Return [X, Y] of the center of cell containing provided text 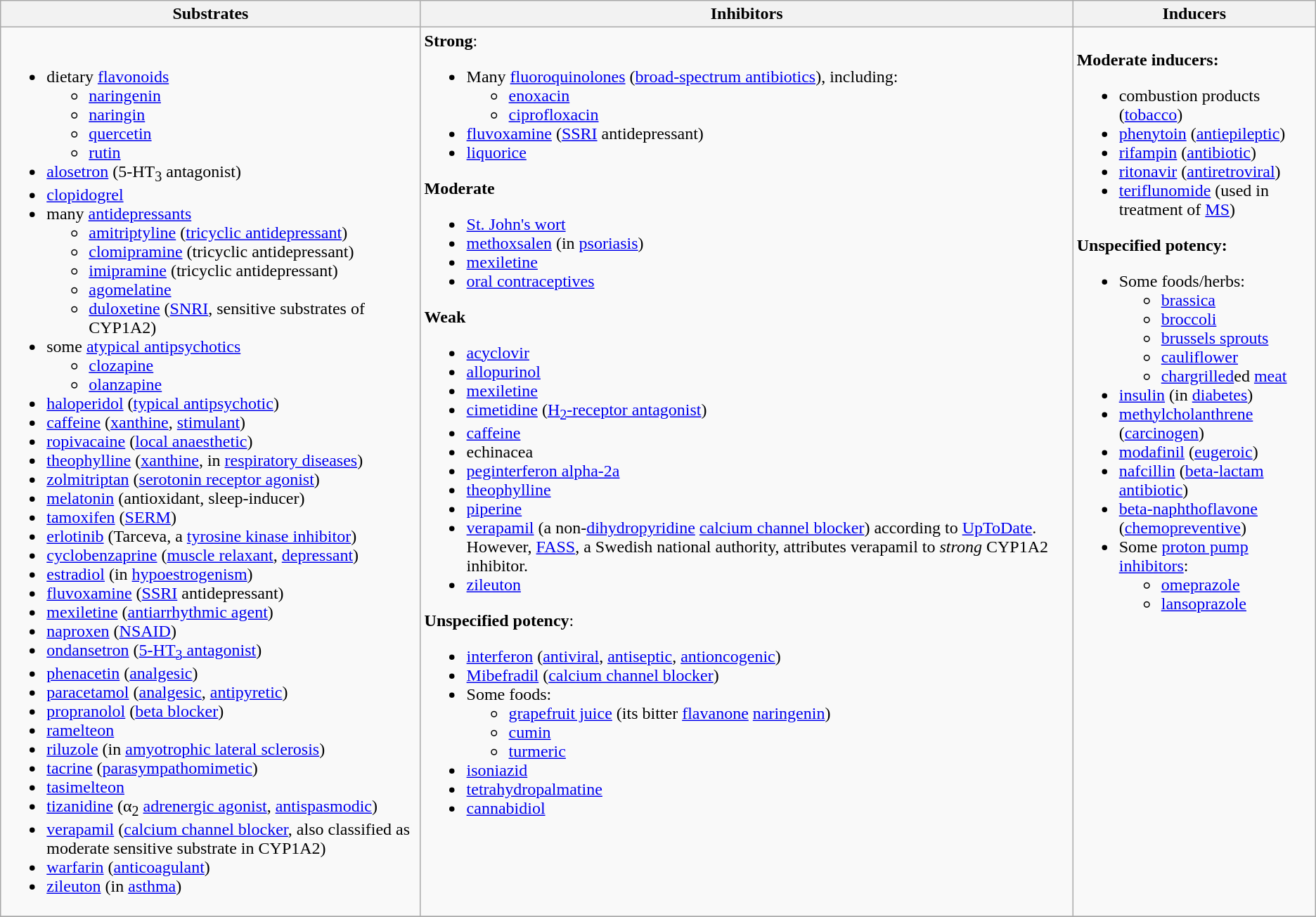
Substrates [211, 14]
Inhibitors [747, 14]
Inducers [1194, 14]
